Determine the [X, Y] coordinate at the center of the cell enclosing the given text.  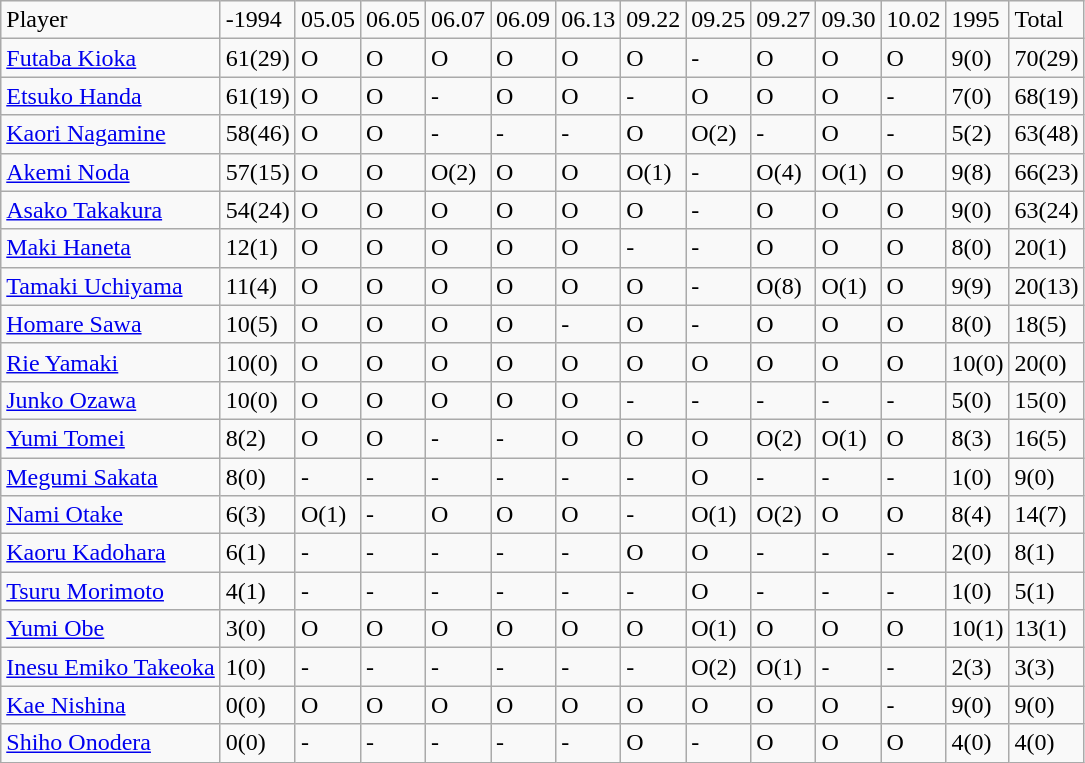
6(3) [258, 515]
3(3) [1046, 667]
Kae Nishina [111, 705]
20(13) [1046, 286]
18(5) [1046, 324]
54(24) [258, 210]
9(8) [978, 172]
8(2) [258, 438]
5(1) [1046, 591]
Akemi Noda [111, 172]
Player [111, 20]
63(48) [1046, 134]
Tsuru Morimoto [111, 591]
Megumi Sakata [111, 477]
10(5) [258, 324]
Kaoru Kadohara [111, 553]
06.07 [458, 20]
06.09 [524, 20]
2(3) [978, 667]
57(15) [258, 172]
Etsuko Handa [111, 96]
15(0) [1046, 400]
12(1) [258, 248]
7(0) [978, 96]
58(46) [258, 134]
61(29) [258, 58]
06.05 [392, 20]
13(1) [1046, 629]
Yumi Tomei [111, 438]
Tamaki Uchiyama [111, 286]
5(2) [978, 134]
Kaori Nagamine [111, 134]
05.05 [328, 20]
2(0) [978, 553]
Shiho Onodera [111, 743]
8(1) [1046, 553]
O(4) [784, 172]
16(5) [1046, 438]
10.02 [914, 20]
06.13 [588, 20]
09.30 [848, 20]
Inesu Emiko Takeoka [111, 667]
63(24) [1046, 210]
Homare Sawa [111, 324]
8(4) [978, 515]
5(0) [978, 400]
Junko Ozawa [111, 400]
Rie Yamaki [111, 362]
09.27 [784, 20]
6(1) [258, 553]
20(1) [1046, 248]
Nami Otake [111, 515]
14(7) [1046, 515]
68(19) [1046, 96]
09.25 [718, 20]
09.22 [654, 20]
Yumi Obe [111, 629]
3(0) [258, 629]
9(9) [978, 286]
8(3) [978, 438]
66(23) [1046, 172]
11(4) [258, 286]
Futaba Kioka [111, 58]
-1994 [258, 20]
61(19) [258, 96]
10(1) [978, 629]
Asako Takakura [111, 210]
4(1) [258, 591]
70(29) [1046, 58]
20(0) [1046, 362]
Total [1046, 20]
1995 [978, 20]
O(8) [784, 286]
Maki Haneta [111, 248]
